Scan for the cell matching the given text and deliver its (X, Y) coordinate at center. 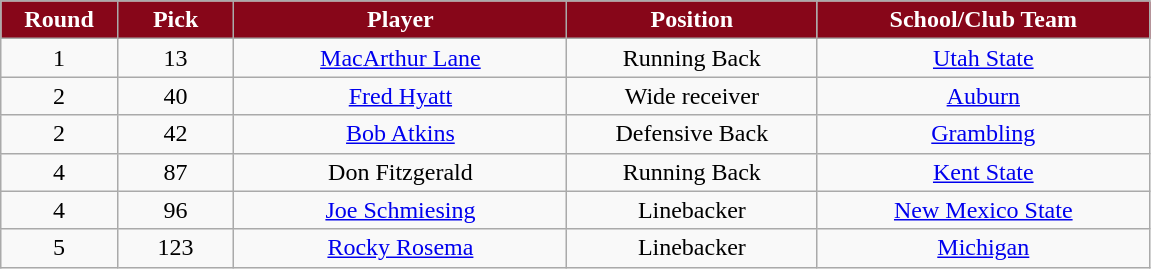
School/Club Team (984, 20)
Defensive Back (692, 134)
Don Fitzgerald (400, 172)
Joe Schmiesing (400, 210)
1 (60, 58)
Rocky Rosema (400, 248)
Bob Atkins (400, 134)
96 (176, 210)
5 (60, 248)
Michigan (984, 248)
13 (176, 58)
Fred Hyatt (400, 96)
123 (176, 248)
Auburn (984, 96)
Kent State (984, 172)
Player (400, 20)
87 (176, 172)
Round (60, 20)
42 (176, 134)
Position (692, 20)
40 (176, 96)
Utah State (984, 58)
New Mexico State (984, 210)
Pick (176, 20)
Grambling (984, 134)
MacArthur Lane (400, 58)
Wide receiver (692, 96)
